Detect which cell encompasses the target text, then output its (x, y) center coordinate. 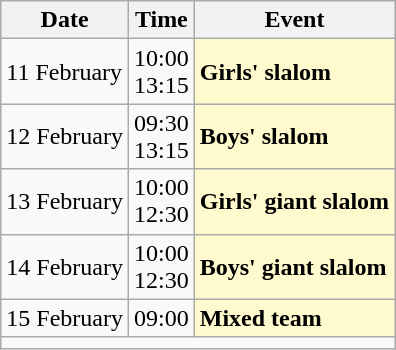
Date (65, 20)
Girls' giant slalom (294, 202)
10:0013:15 (161, 72)
15 February (65, 318)
Boys' giant slalom (294, 266)
11 February (65, 72)
Girls' slalom (294, 72)
Event (294, 20)
Time (161, 20)
12 February (65, 136)
14 February (65, 266)
Mixed team (294, 318)
09:00 (161, 318)
13 February (65, 202)
09:3013:15 (161, 136)
Boys' slalom (294, 136)
